Scan for the cell matching the given text and deliver its (X, Y) coordinate at center. 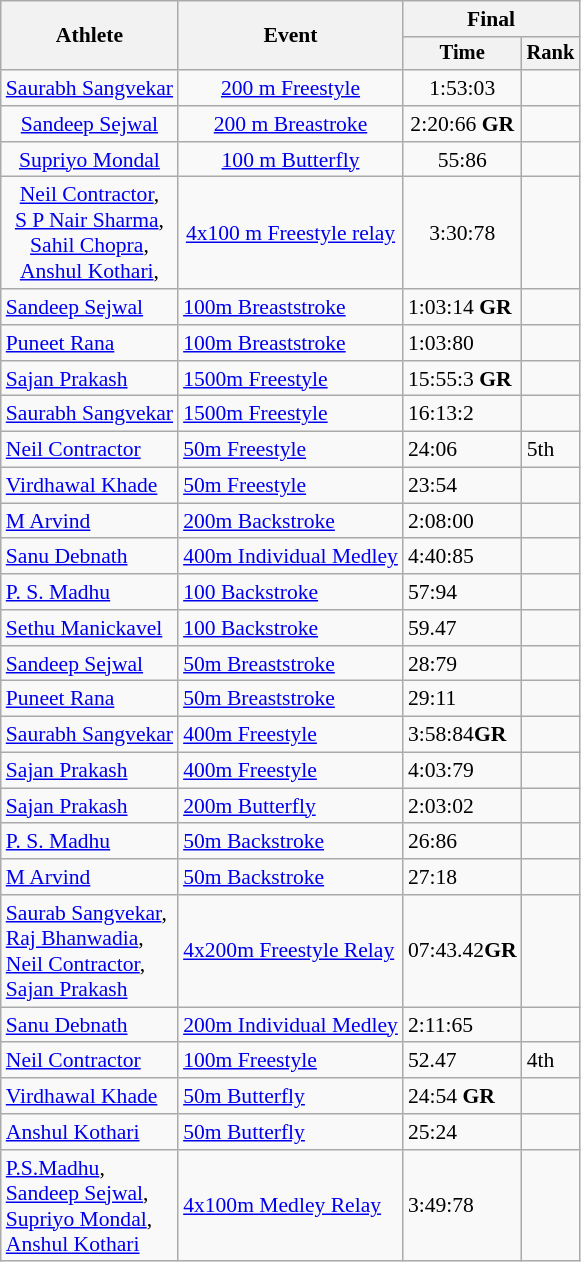
200m Butterfly (290, 806)
07:43.42GR (462, 951)
Rank (551, 54)
4:40:85 (462, 557)
16:13:2 (462, 414)
26:86 (462, 842)
4x100m Medley Relay (290, 1206)
Sethu Manickavel (90, 628)
4x200m Freestyle Relay (290, 951)
Neil Contractor, S P Nair Sharma, Sahil Chopra, Anshul Kothari, (90, 233)
Supriyo Mondal (90, 160)
2:20:66 GR (462, 124)
59.47 (462, 628)
3:30:78 (462, 233)
100m Freestyle (290, 1061)
57:94 (462, 592)
1:03:80 (462, 343)
400m Individual Medley (290, 557)
27:18 (462, 877)
5th (551, 450)
23:54 (462, 486)
3:49:78 (462, 1206)
28:79 (462, 664)
Event (290, 36)
52.47 (462, 1061)
29:11 (462, 699)
24:06 (462, 450)
Final (491, 19)
1:53:03 (462, 88)
Saurab Sangvekar,Raj Bhanwadia,Neil Contractor,Sajan Prakash (90, 951)
Time (462, 54)
200m Backstroke (290, 521)
2:03:02 (462, 806)
P.S.Madhu,Sandeep Sejwal,Supriyo Mondal,Anshul Kothari (90, 1206)
15:55:3 GR (462, 379)
24:54 GR (462, 1096)
200 m Freestyle (290, 88)
100 m Butterfly (290, 160)
25:24 (462, 1132)
Athlete (90, 36)
4x100 m Freestyle relay (290, 233)
Anshul Kothari (90, 1132)
1:03:14 GR (462, 307)
2:11:65 (462, 1025)
200m Individual Medley (290, 1025)
2:08:00 (462, 521)
4th (551, 1061)
200 m Breastroke (290, 124)
4:03:79 (462, 771)
55:86 (462, 160)
3:58:84GR (462, 735)
